Provide the (x, y) coordinate of the cell's center where the given text is located.  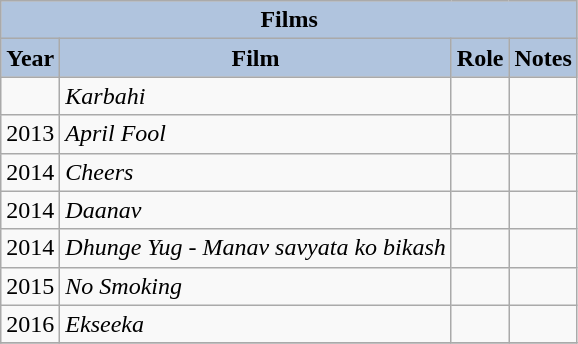
Role (480, 58)
2015 (30, 286)
Karbahi (256, 96)
Notes (543, 58)
2013 (30, 134)
April Fool (256, 134)
Dhunge Yug - Manav savyata ko bikash (256, 248)
Daanav (256, 210)
Cheers (256, 172)
Films (290, 20)
Film (256, 58)
No Smoking (256, 286)
Ekseeka (256, 324)
2016 (30, 324)
Year (30, 58)
